Detect which cell encompasses the target text, then output its [x, y] center coordinate. 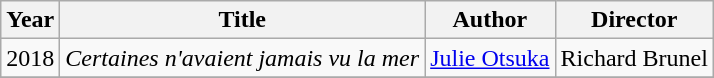
Richard Brunel [634, 58]
Title [242, 20]
2018 [30, 58]
Director [634, 20]
Julie Otsuka [490, 58]
Year [30, 20]
Author [490, 20]
Certaines n'avaient jamais vu la mer [242, 58]
